Return [x, y] of the center of cell containing provided text 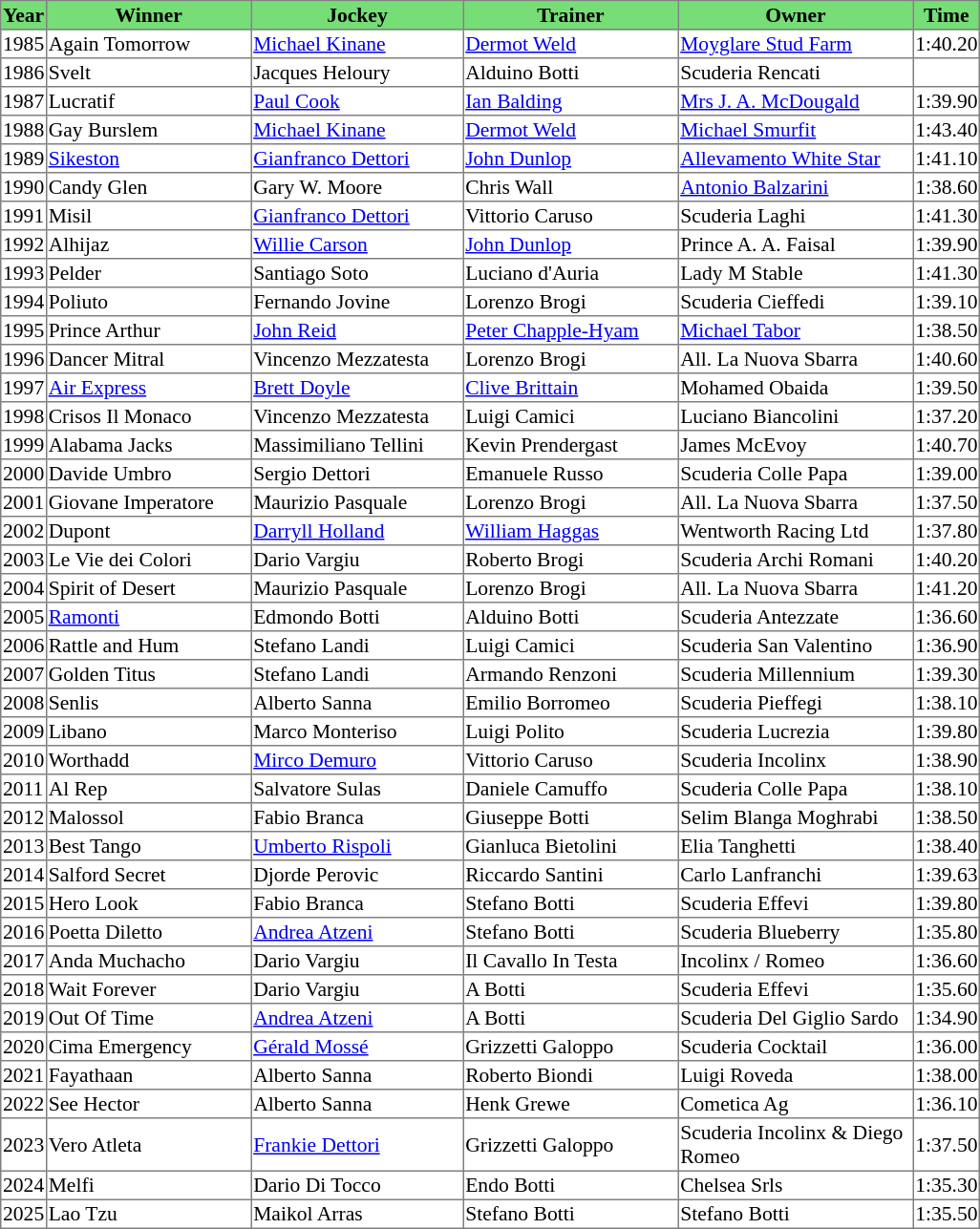
Chelsea Srls [796, 1185]
1:41.10 [947, 159]
Salford Secret [148, 875]
Hero Look [148, 903]
2008 [24, 703]
Sikeston [148, 159]
2011 [24, 789]
1:39.10 [947, 302]
Frankie Dettori [357, 1145]
Scuderia Antezzate [796, 617]
Gérald Mossé [357, 1047]
Pelder [148, 273]
1994 [24, 302]
1996 [24, 359]
1986 [24, 73]
Brett Doyle [357, 388]
Maikol Arras [357, 1214]
Alhijaz [148, 244]
Svelt [148, 73]
Dupont [148, 531]
James McEvoy [796, 445]
Scuderia Archi Romani [796, 560]
Senlis [148, 703]
1:35.80 [947, 932]
Scuderia Cocktail [796, 1047]
Poliuto [148, 302]
Mrs J. A. McDougald [796, 101]
Mirco Demuro [357, 760]
1993 [24, 273]
Carlo Lanfranchi [796, 875]
Antonio Balzarini [796, 187]
Emanuele Russo [571, 474]
Air Express [148, 388]
Lucratif [148, 101]
2020 [24, 1047]
Umberto Rispoli [357, 846]
Roberto Biondi [571, 1075]
Scuderia Blueberry [796, 932]
Winner [148, 15]
Luciano Biancolini [796, 416]
Paul Cook [357, 101]
Alabama Jacks [148, 445]
2010 [24, 760]
Daniele Camuffo [571, 789]
2025 [24, 1214]
Giuseppe Botti [571, 817]
1:36.10 [947, 1104]
Prince Arthur [148, 330]
Misil [148, 216]
Fernando Jovine [357, 302]
Ian Balding [571, 101]
Massimiliano Tellini [357, 445]
2024 [24, 1185]
Vero Atleta [148, 1145]
1:39.30 [947, 674]
Scuderia Incolinx & Diego Romeo [796, 1145]
1990 [24, 187]
Best Tango [148, 846]
1:39.50 [947, 388]
Luigi Roveda [796, 1075]
Al Rep [148, 789]
Emilio Borromeo [571, 703]
Peter Chapple-Hyam [571, 330]
Allevamento White Star [796, 159]
1:35.50 [947, 1214]
Scuderia Cieffedi [796, 302]
Worthadd [148, 760]
Scuderia Rencati [796, 73]
1:36.90 [947, 646]
2009 [24, 731]
1:37.20 [947, 416]
Clive Brittain [571, 388]
1:35.60 [947, 989]
Gary W. Moore [357, 187]
1:37.80 [947, 531]
Sergio Dettori [357, 474]
1:36.00 [947, 1047]
Gianluca Bietolini [571, 846]
1:38.90 [947, 760]
Michael Tabor [796, 330]
Dancer Mitral [148, 359]
2023 [24, 1145]
Wait Forever [148, 989]
Wentworth Racing Ltd [796, 531]
Scuderia Millennium [796, 674]
Lao Tzu [148, 1214]
Dario Di Tocco [357, 1185]
Anda Muchacho [148, 961]
Santiago Soto [357, 273]
1:38.00 [947, 1075]
2019 [24, 1018]
Trainer [571, 15]
Jockey [357, 15]
Cima Emergency [148, 1047]
Michael Smurfit [796, 130]
1:41.20 [947, 588]
2022 [24, 1104]
Luigi Polito [571, 731]
Scuderia Lucrezia [796, 731]
Mohamed Obaida [796, 388]
Willie Carson [357, 244]
Djorde Perovic [357, 875]
Ramonti [148, 617]
Darryll Holland [357, 531]
Incolinx / Romeo [796, 961]
John Reid [357, 330]
Again Tomorrow [148, 44]
Scuderia San Valentino [796, 646]
Jacques Heloury [357, 73]
2005 [24, 617]
Malossol [148, 817]
Candy Glen [148, 187]
Selim Blanga Moghrabi [796, 817]
Edmondo Botti [357, 617]
Fayathaan [148, 1075]
Lady M Stable [796, 273]
Marco Monteriso [357, 731]
2001 [24, 502]
2013 [24, 846]
Year [24, 15]
Elia Tanghetti [796, 846]
1988 [24, 130]
Owner [796, 15]
1991 [24, 216]
Kevin Prendergast [571, 445]
1985 [24, 44]
Melfi [148, 1185]
2016 [24, 932]
Riccardo Santini [571, 875]
Giovane Imperatore [148, 502]
See Hector [148, 1104]
Roberto Brogi [571, 560]
Rattle and Hum [148, 646]
1:38.60 [947, 187]
Le Vie dei Colori [148, 560]
2017 [24, 961]
1998 [24, 416]
Golden Titus [148, 674]
Henk Grewe [571, 1104]
1999 [24, 445]
1:35.30 [947, 1185]
1989 [24, 159]
Spirit of Desert [148, 588]
1:34.90 [947, 1018]
1:39.00 [947, 474]
Scuderia Del Giglio Sardo [796, 1018]
2014 [24, 875]
2018 [24, 989]
Luciano d'Auria [571, 273]
2015 [24, 903]
1:38.40 [947, 846]
1:39.63 [947, 875]
Poetta Diletto [148, 932]
Armando Renzoni [571, 674]
Il Cavallo In Testa [571, 961]
Scuderia Pieffegi [796, 703]
Scuderia Laghi [796, 216]
Crisos Il Monaco [148, 416]
2007 [24, 674]
2012 [24, 817]
1987 [24, 101]
Prince A. A. Faisal [796, 244]
1992 [24, 244]
1:40.70 [947, 445]
Time [947, 15]
Cometica Ag [796, 1104]
1:40.60 [947, 359]
2006 [24, 646]
William Haggas [571, 531]
2004 [24, 588]
Gay Burslem [148, 130]
Davide Umbro [148, 474]
Chris Wall [571, 187]
Scuderia Incolinx [796, 760]
2002 [24, 531]
2021 [24, 1075]
Libano [148, 731]
2000 [24, 474]
1:43.40 [947, 130]
1997 [24, 388]
1995 [24, 330]
Moyglare Stud Farm [796, 44]
Salvatore Sulas [357, 789]
Endo Botti [571, 1185]
Out Of Time [148, 1018]
2003 [24, 560]
